Return [x, y] of the center of cell containing provided text 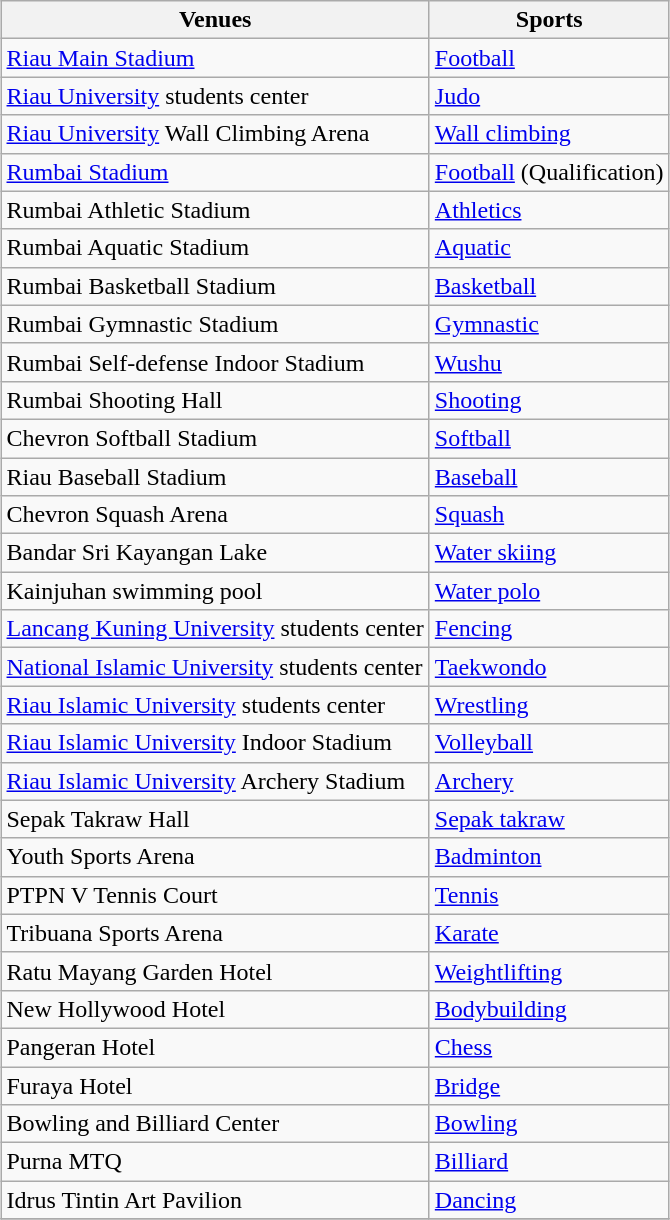
Football (Qualification) [549, 172]
Tennis [549, 895]
Rumbai Basketball Stadium [215, 286]
Aquatic [549, 248]
Squash [549, 515]
Bowling [549, 1124]
PTPN V Tennis Court [215, 895]
Idrus Tintin Art Pavilion [215, 1200]
Riau Baseball Stadium [215, 477]
Wrestling [549, 705]
Wall climbing [549, 134]
Rumbai Aquatic Stadium [215, 248]
Rumbai Athletic Stadium [215, 210]
Sports [549, 20]
Bridge [549, 1085]
Furaya Hotel [215, 1085]
Gymnastic [549, 324]
New Hollywood Hotel [215, 1009]
Purna MTQ [215, 1162]
Tribuana Sports Arena [215, 933]
Youth Sports Arena [215, 857]
Kainjuhan swimming pool [215, 591]
Shooting [549, 400]
National Islamic University students center [215, 667]
Rumbai Self-defense Indoor Stadium [215, 362]
Basketball [549, 286]
Chess [549, 1047]
Billiard [549, 1162]
Lancang Kuning University students center [215, 629]
Chevron Softball Stadium [215, 438]
Badminton [549, 857]
Rumbai Stadium [215, 172]
Riau University Wall Climbing Arena [215, 134]
Pangeran Hotel [215, 1047]
Softball [549, 438]
Baseball [549, 477]
Athletics [549, 210]
Riau Main Stadium [215, 58]
Football [549, 58]
Bowling and Billiard Center [215, 1124]
Archery [549, 781]
Ratu Mayang Garden Hotel [215, 971]
Riau Islamic University students center [215, 705]
Chevron Squash Arena [215, 515]
Fencing [549, 629]
Judo [549, 96]
Rumbai Shooting Hall [215, 400]
Riau Islamic University Archery Stadium [215, 781]
Sepak Takraw Hall [215, 819]
Dancing [549, 1200]
Riau Islamic University Indoor Stadium [215, 743]
Rumbai Gymnastic Stadium [215, 324]
Water skiing [549, 553]
Wushu [549, 362]
Bandar Sri Kayangan Lake [215, 553]
Taekwondo [549, 667]
Volleyball [549, 743]
Water polo [549, 591]
Weightlifting [549, 971]
Bodybuilding [549, 1009]
Karate [549, 933]
Riau University students center [215, 96]
Venues [215, 20]
Sepak takraw [549, 819]
